Output the [x, y] coordinate of the center of the cell containing the given text.  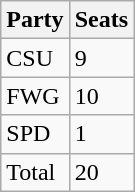
SPD [35, 134]
1 [101, 134]
10 [101, 96]
CSU [35, 58]
Total [35, 172]
20 [101, 172]
Seats [101, 20]
FWG [35, 96]
Party [35, 20]
9 [101, 58]
